Search for the cell housing the specified text and yield its (x, y) center coordinate. 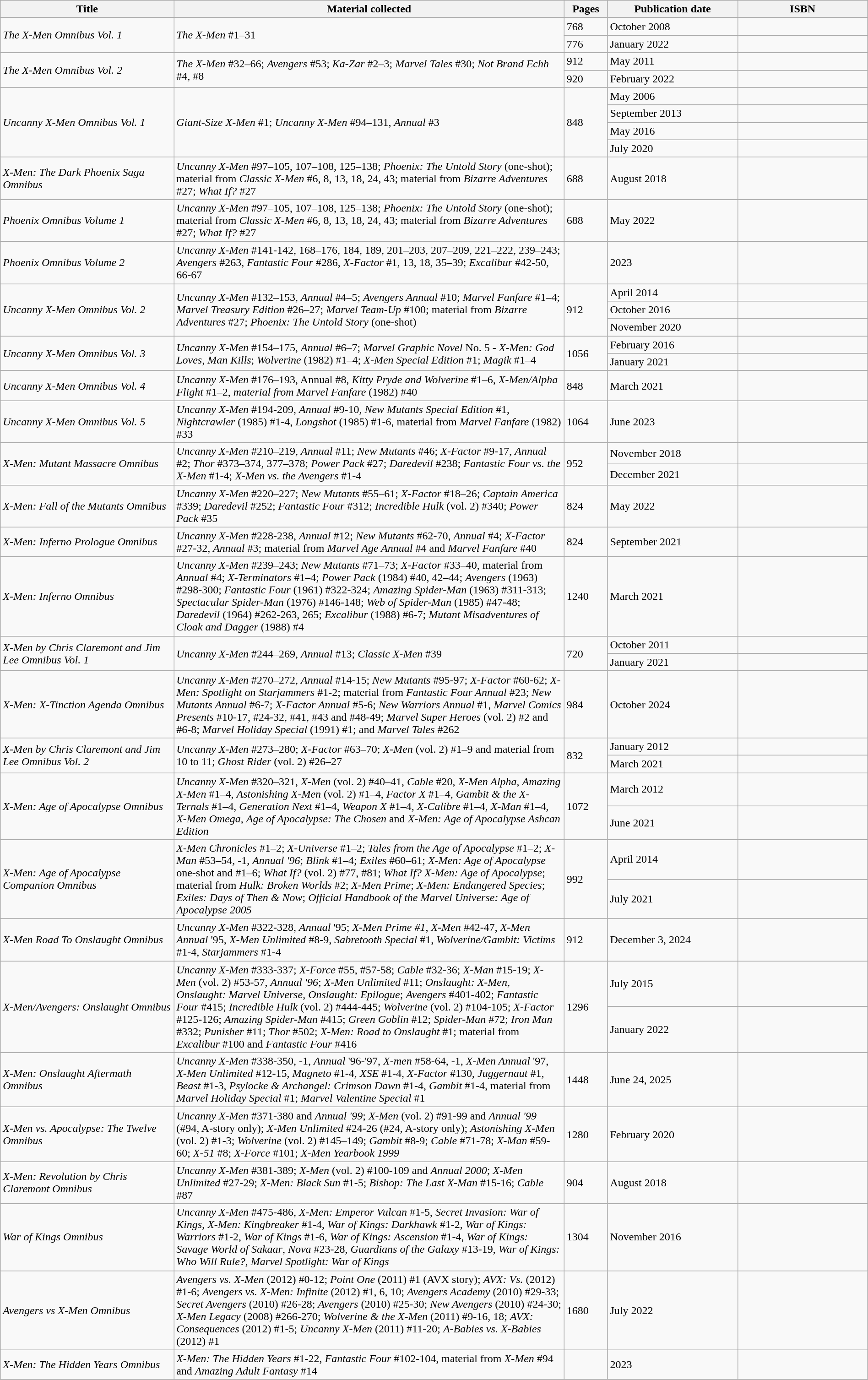
X-Men/Avengers: Onslaught Omnibus (87, 1007)
832 (586, 755)
Uncanny X-Men #176–193, Annual #8, Kitty Pryde and Wolverine #1–6, X-Men/Alpha Flight #1–2, material from Marvel Fanfare (1982) #40 (369, 386)
984 (586, 704)
992 (586, 879)
X-Men by Chris Claremont and Jim Lee Omnibus Vol. 1 (87, 653)
Uncanny X-Men Omnibus Vol. 4 (87, 386)
June 2021 (673, 823)
1240 (586, 596)
Giant-Size X-Men #1; Uncanny X-Men #94–131, Annual #3 (369, 122)
Phoenix Omnibus Volume 2 (87, 262)
Uncanny X-Men #273–280; X-Factor #63–70; X-Men (vol. 2) #1–9 and material from 10 to 11; Ghost Rider (vol. 2) #26–27 (369, 755)
June 2023 (673, 422)
X-Men: Age of Apocalypse Companion Omnibus (87, 879)
X-Men: Inferno Omnibus (87, 596)
January 2012 (673, 746)
952 (586, 464)
776 (586, 44)
September 2021 (673, 542)
Title (87, 9)
X-Men: Fall of the Mutants Omnibus (87, 506)
Avengers vs X-Men Omnibus (87, 1310)
The X-Men #1–31 (369, 35)
920 (586, 79)
Uncanny X-Men Omnibus Vol. 1 (87, 122)
February 2022 (673, 79)
Pages (586, 9)
June 24, 2025 (673, 1080)
X-Men: Mutant Massacre Omnibus (87, 464)
1296 (586, 1007)
December 3, 2024 (673, 940)
November 2020 (673, 327)
May 2016 (673, 131)
Material collected (369, 9)
The X-Men Omnibus Vol. 2 (87, 70)
ISBN (803, 9)
X-Men: The Hidden Years Omnibus (87, 1364)
1448 (586, 1080)
X-Men: Revolution by Chris Claremont Omnibus (87, 1183)
February 2016 (673, 345)
Publication date (673, 9)
1072 (586, 806)
October 2008 (673, 27)
September 2013 (673, 114)
December 2021 (673, 474)
X-Men: The Dark Phoenix Saga Omnibus (87, 178)
July 2020 (673, 148)
X-Men: The Hidden Years #1-22, Fantastic Four #102-104, material from X-Men #94 and Amazing Adult Fantasy #14 (369, 1364)
X-Men by Chris Claremont and Jim Lee Omnibus Vol. 2 (87, 755)
X-Men vs. Apocalypse: The Twelve Omnibus (87, 1135)
March 2012 (673, 789)
The X-Men Omnibus Vol. 1 (87, 35)
X-Men: Onslaught Aftermath Omnibus (87, 1080)
War of Kings Omnibus (87, 1237)
July 2015 (673, 984)
May 2011 (673, 61)
November 2018 (673, 453)
Uncanny X-Men #244–269, Annual #13; Classic X-Men #39 (369, 653)
1680 (586, 1310)
X-Men: X-Tinction Agenda Omnibus (87, 704)
Uncanny X-Men Omnibus Vol. 3 (87, 353)
904 (586, 1183)
1280 (586, 1135)
The X-Men #32–66; Avengers #53; Ka-Zar #2–3; Marvel Tales #30; Not Brand Echh #4, #8 (369, 70)
1304 (586, 1237)
X-Men: Inferno Prologue Omnibus (87, 542)
July 2022 (673, 1310)
October 2016 (673, 310)
Phoenix Omnibus Volume 1 (87, 220)
720 (586, 653)
1064 (586, 422)
October 2024 (673, 704)
May 2006 (673, 96)
July 2021 (673, 899)
X-Men: Age of Apocalypse Omnibus (87, 806)
Uncanny X-Men Omnibus Vol. 2 (87, 310)
October 2011 (673, 645)
November 2016 (673, 1237)
X-Men Road To Onslaught Omnibus (87, 940)
February 2020 (673, 1135)
Uncanny X-Men Omnibus Vol. 5 (87, 422)
768 (586, 27)
1056 (586, 353)
